From the cell containing the given text, extract its center point as [x, y] coordinate. 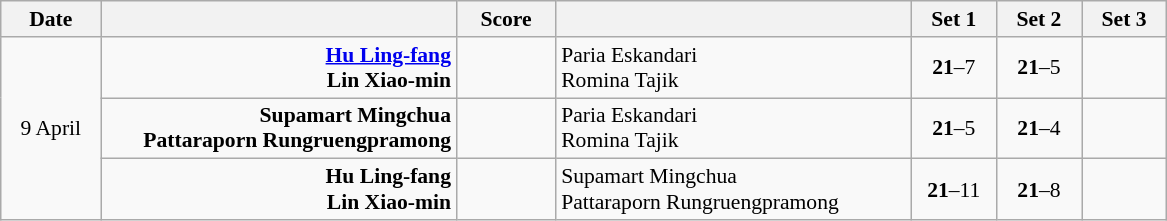
9 April [51, 128]
Set 3 [1124, 19]
21–4 [1038, 128]
Score [506, 19]
21–11 [954, 190]
21–8 [1038, 190]
Set 2 [1038, 19]
21–7 [954, 68]
Date [51, 19]
Set 1 [954, 19]
